Scan for the cell matching the given text and deliver its (X, Y) coordinate at center. 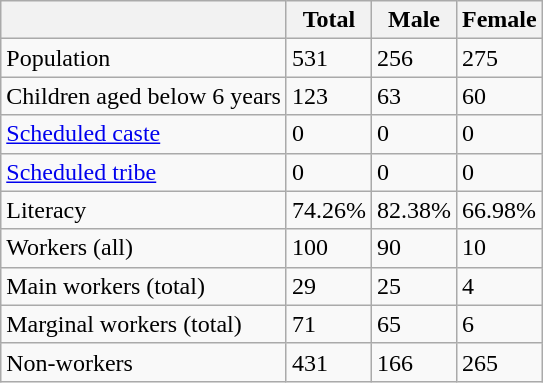
Non-workers (144, 362)
60 (500, 96)
Main workers (total) (144, 286)
Scheduled tribe (144, 172)
Workers (all) (144, 248)
Population (144, 58)
275 (500, 58)
71 (328, 324)
6 (500, 324)
100 (328, 248)
Literacy (144, 210)
74.26% (328, 210)
Male (414, 20)
65 (414, 324)
25 (414, 286)
431 (328, 362)
4 (500, 286)
Scheduled caste (144, 134)
10 (500, 248)
82.38% (414, 210)
63 (414, 96)
265 (500, 362)
Children aged below 6 years (144, 96)
Marginal workers (total) (144, 324)
531 (328, 58)
123 (328, 96)
29 (328, 286)
66.98% (500, 210)
166 (414, 362)
Total (328, 20)
256 (414, 58)
Female (500, 20)
90 (414, 248)
